Return the (X, Y) coordinate for the center point of the cell that contains the specified text.  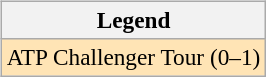
ATP Challenger Tour (0–1) (133, 57)
Legend (133, 20)
